Output the [X, Y] coordinate of the center of the cell containing the given text.  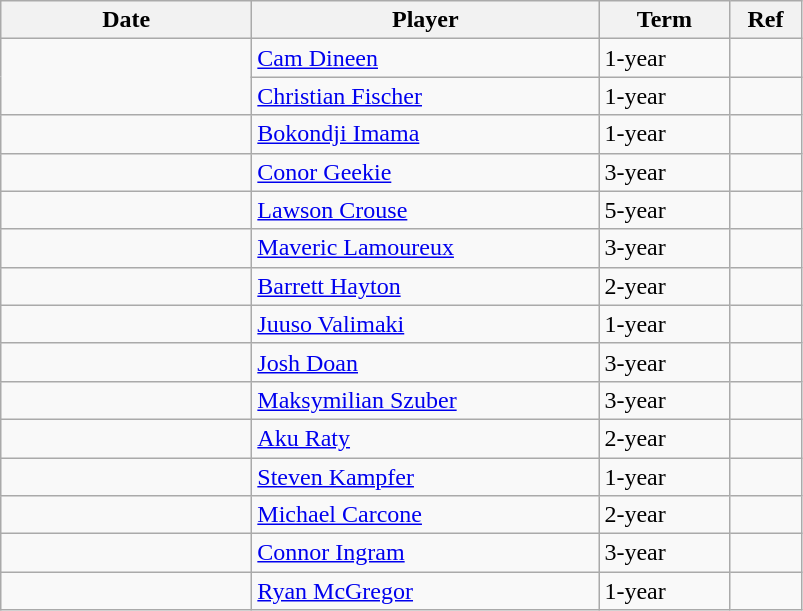
Bokondji Imama [426, 134]
Connor Ingram [426, 553]
Player [426, 20]
Term [664, 20]
Michael Carcone [426, 515]
Date [126, 20]
Ref [766, 20]
Aku Raty [426, 438]
Josh Doan [426, 362]
Barrett Hayton [426, 286]
Conor Geekie [426, 172]
Juuso Valimaki [426, 324]
Steven Kampfer [426, 477]
Christian Fischer [426, 96]
Cam Dineen [426, 58]
Lawson Crouse [426, 210]
5-year [664, 210]
Maksymilian Szuber [426, 400]
Maveric Lamoureux [426, 248]
Ryan McGregor [426, 591]
